Locate the cell with the specified text and output its (X, Y) center coordinate. 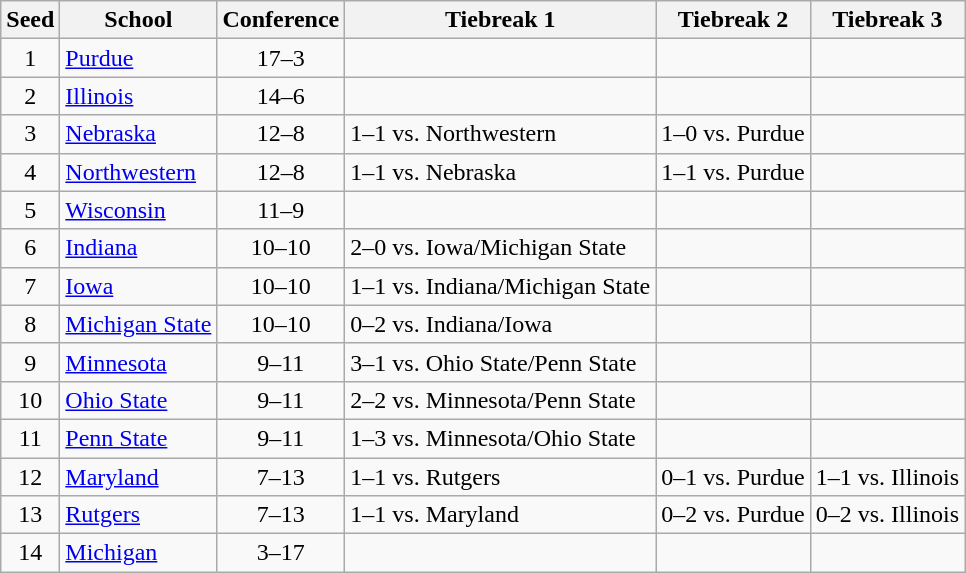
7 (30, 286)
1–1 vs. Rutgers (500, 477)
Maryland (138, 477)
17–3 (281, 58)
1 (30, 58)
Tiebreak 3 (887, 20)
Michigan (138, 553)
Tiebreak 2 (733, 20)
0–1 vs. Purdue (733, 477)
Indiana (138, 248)
Tiebreak 1 (500, 20)
Northwestern (138, 172)
2 (30, 96)
Iowa (138, 286)
1–1 vs. Maryland (500, 515)
0–2 vs. Purdue (733, 515)
Rutgers (138, 515)
11 (30, 438)
Purdue (138, 58)
Seed (30, 20)
School (138, 20)
14 (30, 553)
3–1 vs. Ohio State/Penn State (500, 362)
1–1 vs. Illinois (887, 477)
4 (30, 172)
Wisconsin (138, 210)
Ohio State (138, 400)
1–1 vs. Indiana/Michigan State (500, 286)
11–9 (281, 210)
Nebraska (138, 134)
14–6 (281, 96)
0–2 vs. Illinois (887, 515)
6 (30, 248)
2–2 vs. Minnesota/Penn State (500, 400)
3–17 (281, 553)
Conference (281, 20)
Illinois (138, 96)
9 (30, 362)
1–1 vs. Nebraska (500, 172)
0–2 vs. Indiana/Iowa (500, 324)
1–0 vs. Purdue (733, 134)
1–1 vs. Northwestern (500, 134)
5 (30, 210)
2–0 vs. Iowa/Michigan State (500, 248)
10 (30, 400)
1–1 vs. Purdue (733, 172)
12 (30, 477)
8 (30, 324)
1–3 vs. Minnesota/Ohio State (500, 438)
13 (30, 515)
Minnesota (138, 362)
Penn State (138, 438)
3 (30, 134)
Michigan State (138, 324)
